Find where the given text appears and provide that cell's center as [x, y] coordinate. 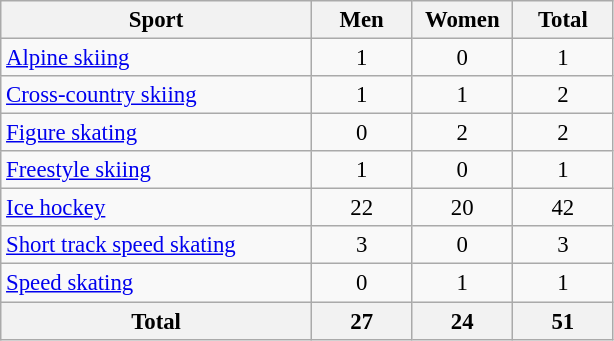
42 [564, 208]
Ice hockey [156, 208]
20 [462, 208]
27 [362, 321]
Short track speed skating [156, 245]
Freestyle skiing [156, 170]
22 [362, 208]
Cross-country skiing [156, 95]
Speed skating [156, 283]
51 [564, 321]
24 [462, 321]
Men [362, 20]
Sport [156, 20]
Alpine skiing [156, 58]
Women [462, 20]
Figure skating [156, 133]
